Return [x, y] of the center of cell containing provided text 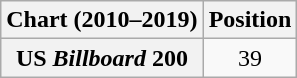
Position [250, 20]
39 [250, 58]
US Billboard 200 [102, 58]
Chart (2010–2019) [102, 20]
